Determine the (x, y) coordinate at the center of the cell enclosing the given text.  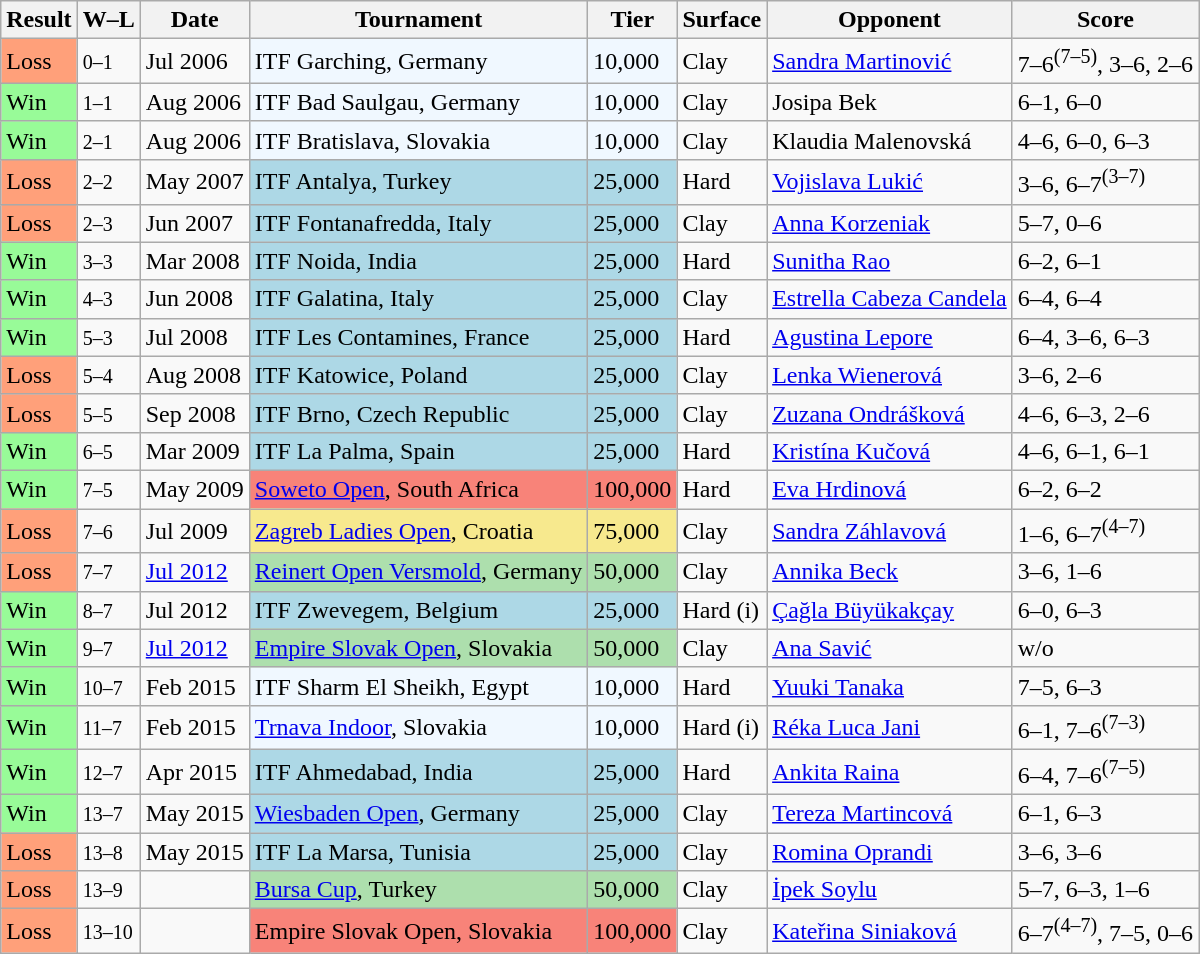
Aug 2008 (194, 375)
Jul 2006 (194, 62)
6–0, 6–3 (1105, 610)
0–1 (108, 62)
ITF Antalya, Turkey (418, 182)
Opponent (890, 20)
Tereza Martincová (890, 813)
ITF La Palma, Spain (418, 451)
6–1, 6–3 (1105, 813)
ITF Bad Saulgau, Germany (418, 102)
1–1 (108, 102)
13–10 (108, 932)
3–6, 3–6 (1105, 852)
Wiesbaden Open, Germany (418, 813)
5–5 (108, 413)
Mar 2009 (194, 451)
13–7 (108, 813)
2–2 (108, 182)
9–7 (108, 648)
ITF La Marsa, Tunisia (418, 852)
Tournament (418, 20)
4–6, 6–0, 6–3 (1105, 140)
Eva Hrdinová (890, 489)
Sunitha Rao (890, 261)
Sandra Záhlavová (890, 532)
Romina Oprandi (890, 852)
5–3 (108, 337)
6–4, 7–6(7–5) (1105, 772)
7–5 (108, 489)
7–7 (108, 572)
6–7(4–7), 7–5, 0–6 (1105, 932)
6–4, 6–4 (1105, 299)
May 2007 (194, 182)
3–6, 1–6 (1105, 572)
ITF Ahmedabad, India (418, 772)
2–1 (108, 140)
11–7 (108, 728)
Kateřina Siniaková (890, 932)
İpek Soylu (890, 890)
10–7 (108, 686)
w/o (1105, 648)
ITF Bratislava, Slovakia (418, 140)
Zagreb Ladies Open, Croatia (418, 532)
Date (194, 20)
3–6, 6–7(3–7) (1105, 182)
3–3 (108, 261)
1–6, 6–7(4–7) (1105, 532)
Estrella Cabeza Candela (890, 299)
6–1, 6–0 (1105, 102)
ITF Galatina, Italy (418, 299)
ITF Les Contamines, France (418, 337)
Jun 2008 (194, 299)
Klaudia Malenovská (890, 140)
May 2009 (194, 489)
2–3 (108, 223)
Tier (632, 20)
Ana Savić (890, 648)
7–6(7–5), 3–6, 2–6 (1105, 62)
ITF Garching, Germany (418, 62)
5–4 (108, 375)
5–7, 0–6 (1105, 223)
Score (1105, 20)
Mar 2008 (194, 261)
Vojislava Lukić (890, 182)
ITF Zwevegem, Belgium (418, 610)
4–3 (108, 299)
7–5, 6–3 (1105, 686)
ITF Sharm El Sheikh, Egypt (418, 686)
Surface (722, 20)
Bursa Cup, Turkey (418, 890)
Anna Korzeniak (890, 223)
Result (39, 20)
Reinert Open Versmold, Germany (418, 572)
W–L (108, 20)
13–8 (108, 852)
Lenka Wienerová (890, 375)
Trnava Indoor, Slovakia (418, 728)
Kristína Kučová (890, 451)
6–2, 6–1 (1105, 261)
ITF Noida, India (418, 261)
Soweto Open, South Africa (418, 489)
Ankita Raina (890, 772)
4–6, 6–1, 6–1 (1105, 451)
Sandra Martinović (890, 62)
8–7 (108, 610)
75,000 (632, 532)
Sep 2008 (194, 413)
7–6 (108, 532)
Jul 2009 (194, 532)
6–2, 6–2 (1105, 489)
6–4, 3–6, 6–3 (1105, 337)
5–7, 6–3, 1–6 (1105, 890)
6–5 (108, 451)
Yuuki Tanaka (890, 686)
Réka Luca Jani (890, 728)
Annika Beck (890, 572)
ITF Brno, Czech Republic (418, 413)
ITF Katowice, Poland (418, 375)
3–6, 2–6 (1105, 375)
Çağla Büyükakçay (890, 610)
Apr 2015 (194, 772)
ITF Fontanafredda, Italy (418, 223)
13–9 (108, 890)
Agustina Lepore (890, 337)
6–1, 7–6(7–3) (1105, 728)
Jun 2007 (194, 223)
Josipa Bek (890, 102)
12–7 (108, 772)
4–6, 6–3, 2–6 (1105, 413)
Zuzana Ondrášková (890, 413)
Jul 2008 (194, 337)
